Detect which cell encompasses the target text, then output its [x, y] center coordinate. 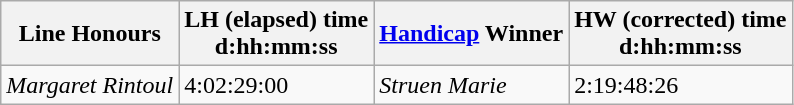
Margaret Rintoul [90, 85]
LH (elapsed) time d:hh:mm:ss [276, 34]
Line Honours [90, 34]
HW (corrected) time d:hh:mm:ss [680, 34]
2:19:48:26 [680, 85]
Struen Marie [472, 85]
Handicap Winner [472, 34]
4:02:29:00 [276, 85]
